Determine the [X, Y] coordinate at the center of the cell enclosing the given text.  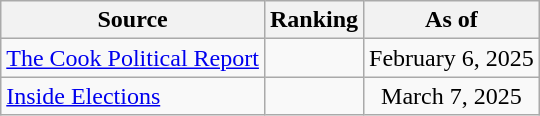
Inside Elections [133, 96]
February 6, 2025 [452, 58]
Source [133, 20]
The Cook Political Report [133, 58]
Ranking [314, 20]
As of [452, 20]
March 7, 2025 [452, 96]
